Detect which cell encompasses the target text, then output its [X, Y] center coordinate. 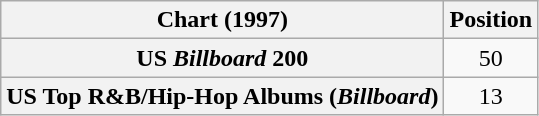
13 [491, 96]
Chart (1997) [222, 20]
Position [491, 20]
US Top R&B/Hip-Hop Albums (Billboard) [222, 96]
50 [491, 58]
US Billboard 200 [222, 58]
